Determine the (X, Y) coordinate at the center of the cell enclosing the given text.  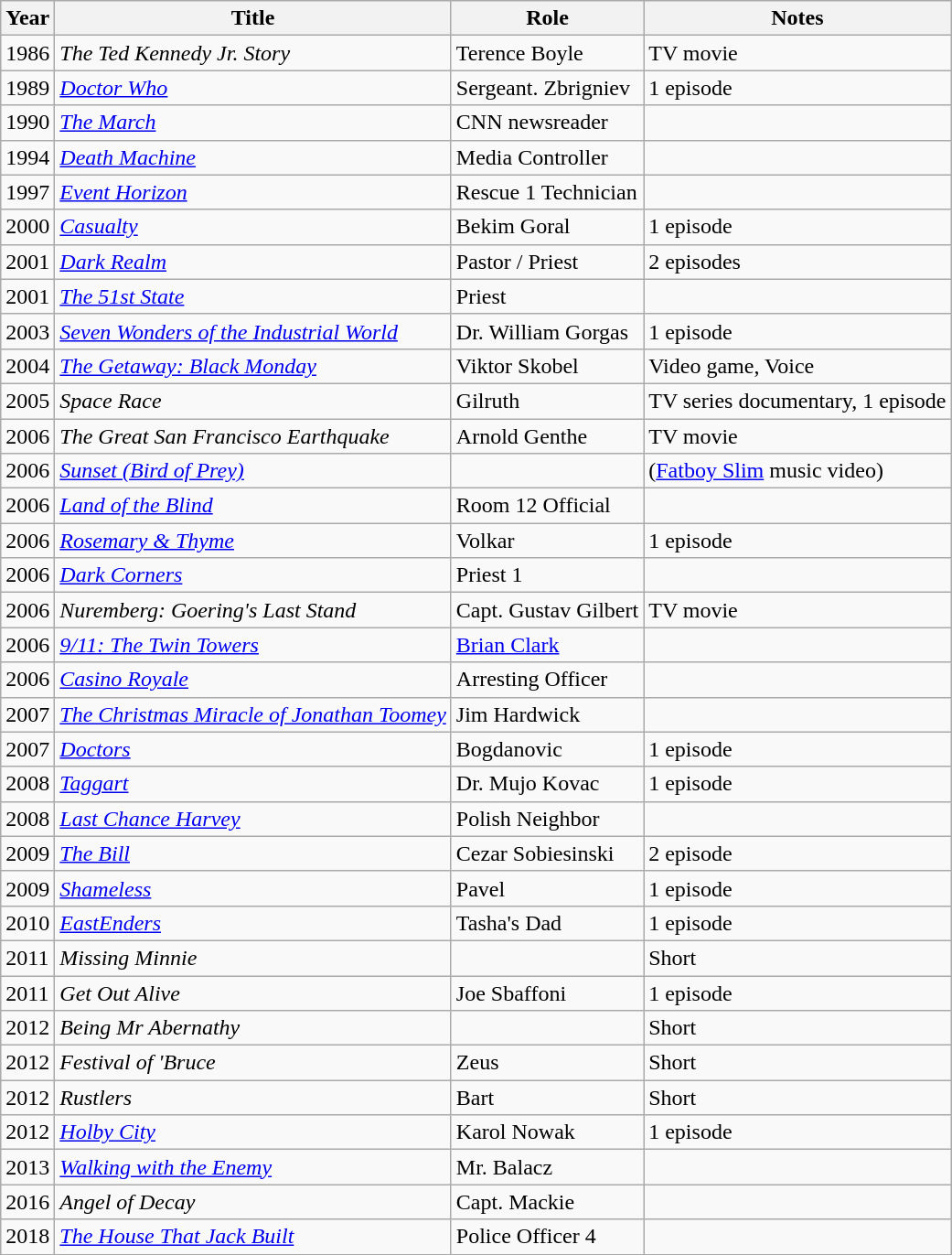
Notes (797, 18)
Terence Boyle (547, 53)
2003 (27, 331)
(Fatboy Slim music video) (797, 471)
Mr. Balacz (547, 1167)
Rescue 1 Technician (547, 192)
TV series documentary, 1 episode (797, 401)
Pastor / Priest (547, 262)
Bart (547, 1098)
Last Chance Harvey (253, 819)
1986 (27, 53)
Brian Clark (547, 645)
Death Machine (253, 157)
2005 (27, 401)
EastEnders (253, 923)
Viktor Skobel (547, 366)
CNN newsreader (547, 123)
Sunset (Bird of Prey) (253, 471)
Dr. William Gorgas (547, 331)
2010 (27, 923)
The March (253, 123)
Jim Hardwick (547, 714)
1994 (27, 157)
Taggart (253, 784)
Space Race (253, 401)
Bogdanovic (547, 749)
Event Horizon (253, 192)
9/11: The Twin Towers (253, 645)
2016 (27, 1202)
Arresting Officer (547, 680)
Casino Royale (253, 680)
2 episode (797, 853)
Casualty (253, 227)
Holby City (253, 1132)
Video game, Voice (797, 366)
The Great San Francisco Earthquake (253, 436)
Doctors (253, 749)
Walking with the Enemy (253, 1167)
Media Controller (547, 157)
2 episodes (797, 262)
1997 (27, 192)
Room 12 Official (547, 506)
Sergeant. Zbrigniev (547, 88)
Dark Corners (253, 575)
Rustlers (253, 1098)
The House That Jack Built (253, 1237)
The Getaway: Black Monday (253, 366)
1990 (27, 123)
The Christmas Miracle of Jonathan Toomey (253, 714)
Rosemary & Thyme (253, 541)
Polish Neighbor (547, 819)
Bekim Goral (547, 227)
Get Out Alive (253, 992)
Land of the Blind (253, 506)
Dark Realm (253, 262)
Arnold Genthe (547, 436)
Priest 1 (547, 575)
2013 (27, 1167)
2004 (27, 366)
1989 (27, 88)
Festival of 'Bruce (253, 1063)
The Bill (253, 853)
Pavel (547, 888)
Zeus (547, 1063)
Role (547, 18)
Volkar (547, 541)
Capt. Mackie (547, 1202)
Angel of Decay (253, 1202)
Nuremberg: Goering's Last Stand (253, 610)
Shameless (253, 888)
Police Officer 4 (547, 1237)
2000 (27, 227)
Year (27, 18)
Tasha's Dad (547, 923)
Missing Minnie (253, 958)
Doctor Who (253, 88)
The 51st State (253, 296)
The Ted Kennedy Jr. Story (253, 53)
Gilruth (547, 401)
2018 (27, 1237)
Title (253, 18)
Joe Sbaffoni (547, 992)
Capt. Gustav Gilbert (547, 610)
Priest (547, 296)
Being Mr Abernathy (253, 1028)
Cezar Sobiesinski (547, 853)
Karol Nowak (547, 1132)
Seven Wonders of the Industrial World (253, 331)
Dr. Mujo Kovac (547, 784)
